Find where the given text appears and provide that cell's center as [X, Y] coordinate. 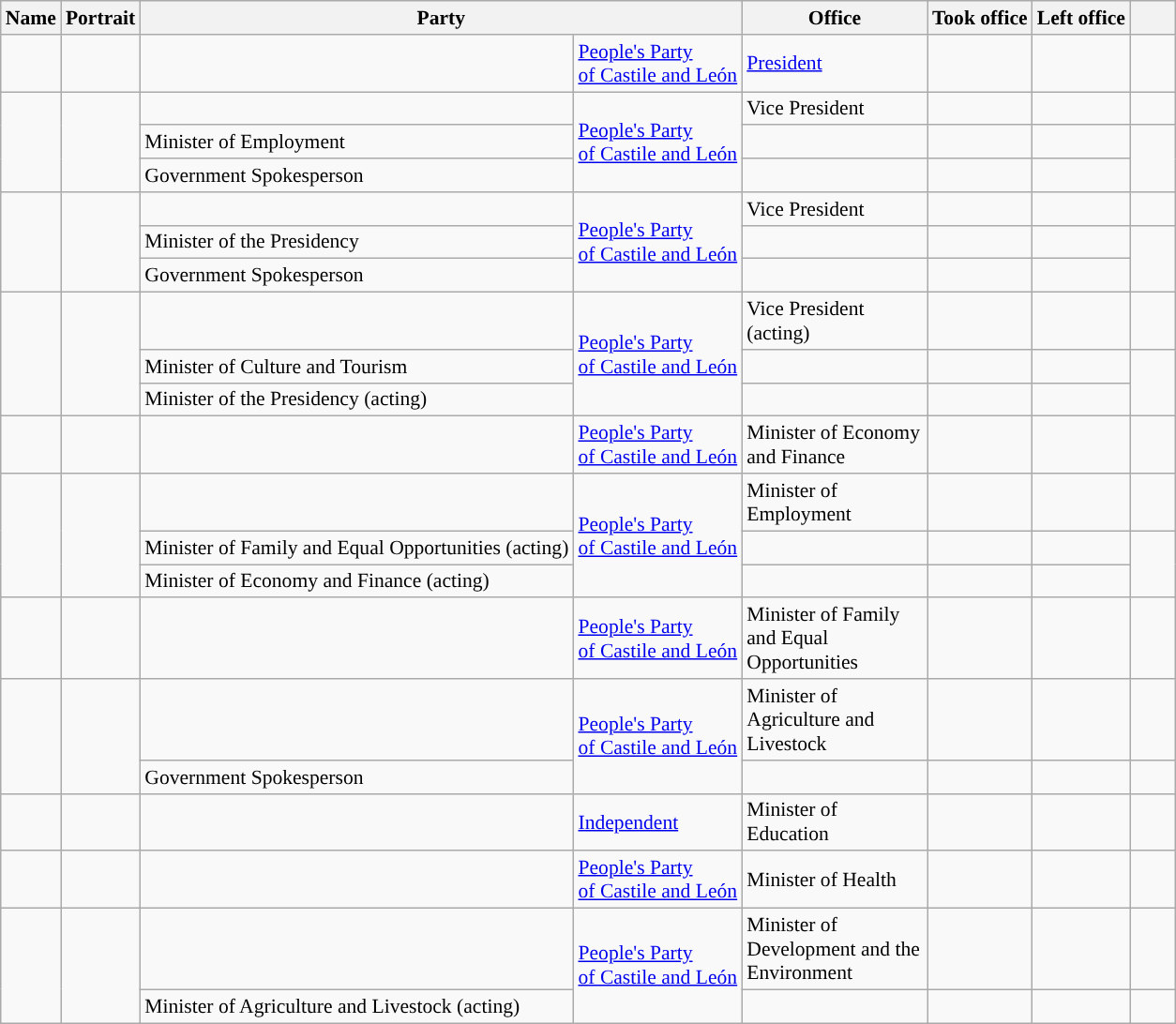
Minister of Economy and Finance [835, 444]
Minister of Health [835, 880]
Minister of Culture and Tourism [356, 367]
Office [835, 18]
Minister of Development and the Environment [835, 949]
Minister of the Presidency (acting) [356, 399]
Minister of Agriculture and Livestock (acting) [356, 1006]
Portrait [100, 18]
President [835, 64]
Took office [980, 18]
Minister of Family and Equal Opportunities [835, 640]
Minister of Family and Equal Opportunities (acting) [356, 548]
Name [31, 18]
Independent [657, 821]
Left office [1081, 18]
Minister of the Presidency [356, 242]
Minister of Education [835, 821]
Party [441, 18]
Vice President (acting) [835, 321]
Minister of Economy and Finance (acting) [356, 581]
Minister of Agriculture and Livestock [835, 720]
